Determine the (x, y) coordinate at the center of the cell enclosing the given text.  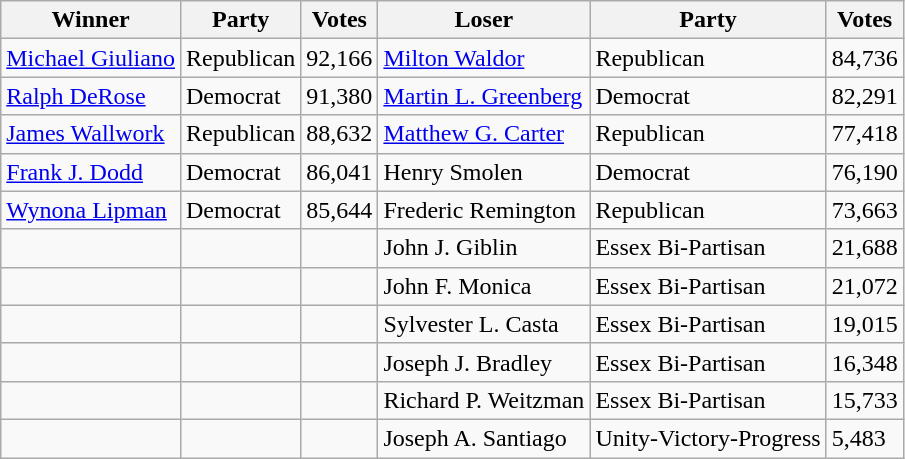
Frederic Remington (484, 210)
Ralph DeRose (91, 96)
92,166 (340, 58)
15,733 (864, 400)
Winner (91, 20)
Milton Waldor (484, 58)
Joseph J. Bradley (484, 362)
Michael Giuliano (91, 58)
91,380 (340, 96)
Sylvester L. Casta (484, 324)
19,015 (864, 324)
Henry Smolen (484, 172)
Martin L. Greenberg (484, 96)
Frank J. Dodd (91, 172)
77,418 (864, 134)
84,736 (864, 58)
16,348 (864, 362)
73,663 (864, 210)
82,291 (864, 96)
Loser (484, 20)
5,483 (864, 438)
21,072 (864, 286)
James Wallwork (91, 134)
88,632 (340, 134)
85,644 (340, 210)
76,190 (864, 172)
John F. Monica (484, 286)
John J. Giblin (484, 248)
Wynona Lipman (91, 210)
Joseph A. Santiago (484, 438)
21,688 (864, 248)
Matthew G. Carter (484, 134)
86,041 (340, 172)
Richard P. Weitzman (484, 400)
Unity-Victory-Progress (708, 438)
